Determine the [X, Y] coordinate at the center of the cell enclosing the given text.  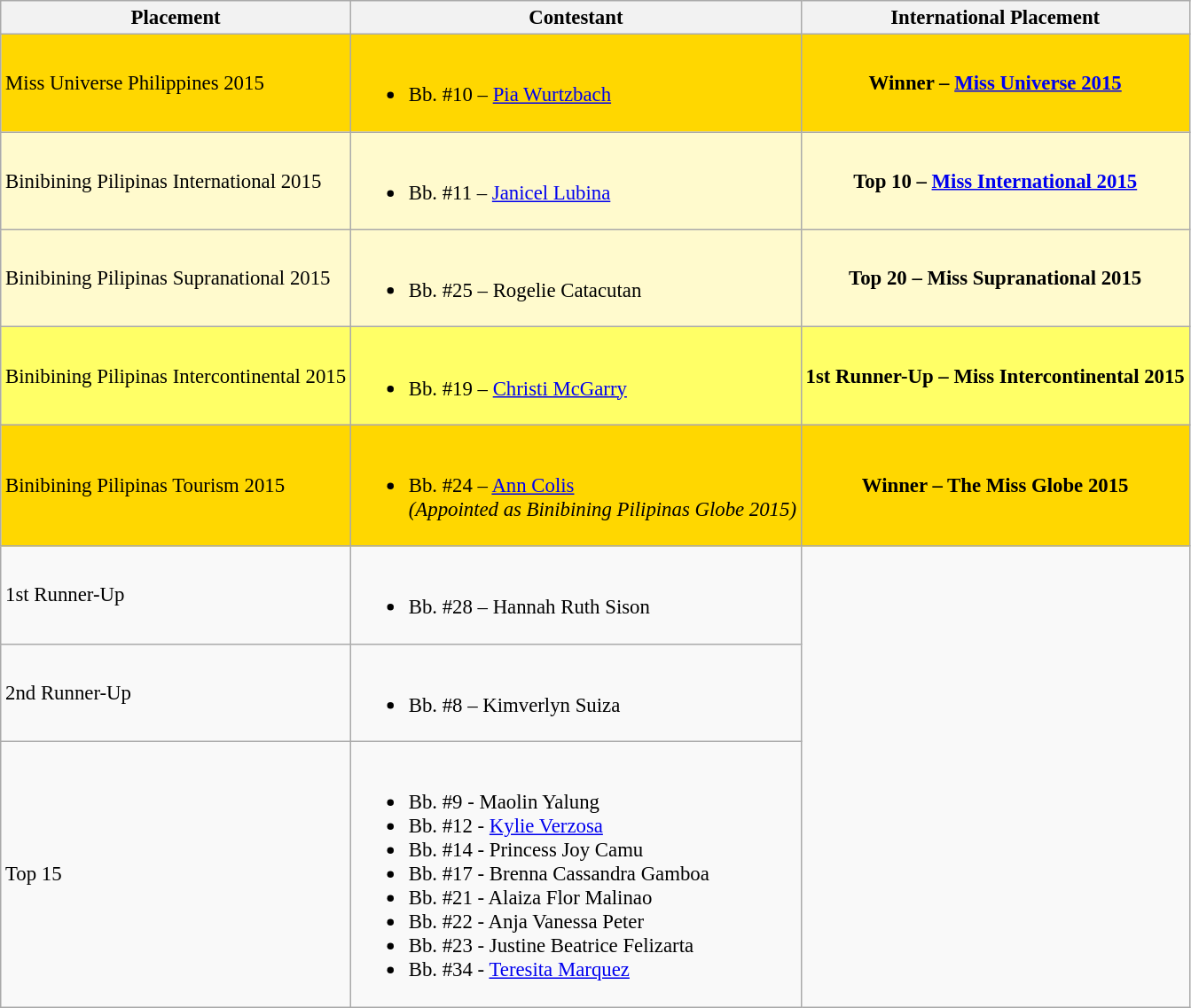
Winner – Miss Universe 2015 [995, 83]
Binibining Pilipinas International 2015 [176, 181]
2nd Runner-Up [176, 692]
Bb. #19 – Christi McGarry [576, 376]
Top 20 – Miss Supranational 2015 [995, 278]
Bb. #8 – Kimverlyn Suiza [576, 692]
Binibining Pilipinas Supranational 2015 [176, 278]
Binibining Pilipinas Intercontinental 2015 [176, 376]
1st Runner-Up [176, 595]
Contestant [576, 18]
Placement [176, 18]
Bb. #25 – Rogelie Catacutan [576, 278]
Bb. #10 – Pia Wurtzbach [576, 83]
1st Runner-Up – Miss Intercontinental 2015 [995, 376]
Top 15 [176, 874]
Top 10 – Miss International 2015 [995, 181]
Bb. #28 – Hannah Ruth Sison [576, 595]
Bb. #24 – Ann Colis(Appointed as Binibining Pilipinas Globe 2015) [576, 486]
Bb. #11 – Janicel Lubina [576, 181]
Miss Universe Philippines 2015 [176, 83]
Binibining Pilipinas Tourism 2015 [176, 486]
International Placement [995, 18]
Winner – The Miss Globe 2015 [995, 486]
